Detect which cell encompasses the target text, then output its (x, y) center coordinate. 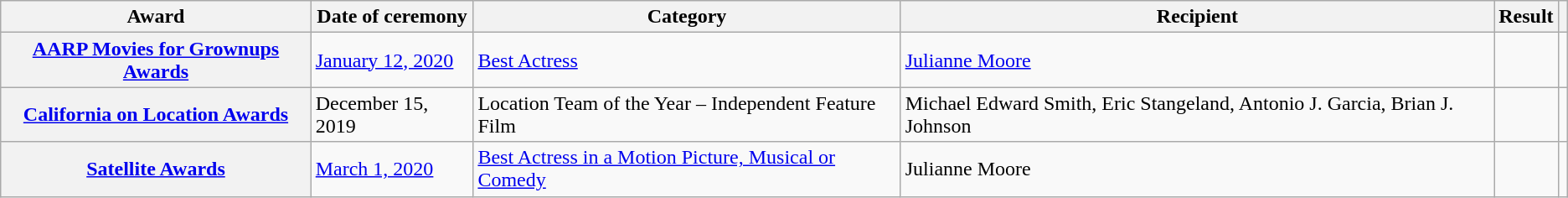
Date of ceremony (392, 17)
AARP Movies for Grownups Awards (156, 60)
January 12, 2020 (392, 60)
March 1, 2020 (392, 169)
Award (156, 17)
December 15, 2019 (392, 114)
Michael Edward Smith, Eric Stangeland, Antonio J. Garcia, Brian J. Johnson (1198, 114)
Recipient (1198, 17)
Best Actress (687, 60)
Location Team of the Year – Independent Feature Film (687, 114)
Satellite Awards (156, 169)
California on Location Awards (156, 114)
Category (687, 17)
Best Actress in a Motion Picture, Musical or Comedy (687, 169)
Result (1526, 17)
